Detect which cell encompasses the target text, then output its (X, Y) center coordinate. 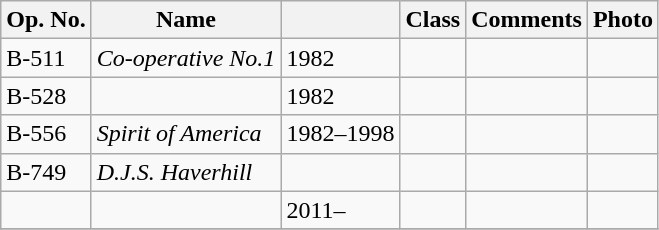
D.J.S. Haverhill (186, 172)
2011– (340, 210)
Class (433, 20)
B-556 (46, 134)
Spirit of America (186, 134)
Comments (527, 20)
B-749 (46, 172)
B-511 (46, 58)
1982–1998 (340, 134)
Op. No. (46, 20)
Co-operative No.1 (186, 58)
Photo (622, 20)
Name (186, 20)
B-528 (46, 96)
